Identify which cell holds the provided text, then report its [x, y] central coordinate. 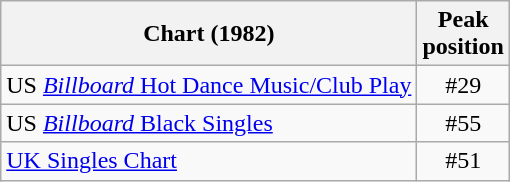
UK Singles Chart [209, 161]
#55 [463, 123]
#51 [463, 161]
#29 [463, 85]
US Billboard Black Singles [209, 123]
Chart (1982) [209, 34]
US Billboard Hot Dance Music/Club Play [209, 85]
Peakposition [463, 34]
